Output the [X, Y] coordinate of the center of the cell containing the given text.  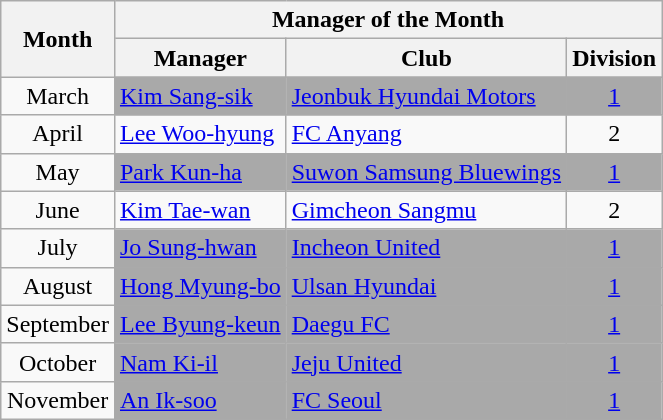
April [58, 134]
Lee Byung-keun [200, 324]
June [58, 210]
Lee Woo-hyung [200, 134]
Hong Myung-bo [200, 286]
An Ik-soo [200, 400]
August [58, 286]
FC Seoul [426, 400]
Manager [200, 58]
Club [426, 58]
FC Anyang [426, 134]
Kim Tae-wan [200, 210]
Incheon United [426, 248]
November [58, 400]
Division [614, 58]
Jo Sung-hwan [200, 248]
March [58, 96]
Manager of the Month [388, 20]
Jeonbuk Hyundai Motors [426, 96]
September [58, 324]
Park Kun-ha [200, 172]
Ulsan Hyundai [426, 286]
Nam Ki-il [200, 362]
July [58, 248]
Suwon Samsung Bluewings [426, 172]
Month [58, 39]
May [58, 172]
Daegu FC [426, 324]
Kim Sang-sik [200, 96]
October [58, 362]
Jeju United [426, 362]
Gimcheon Sangmu [426, 210]
